Search for the cell housing the specified text and yield its [x, y] center coordinate. 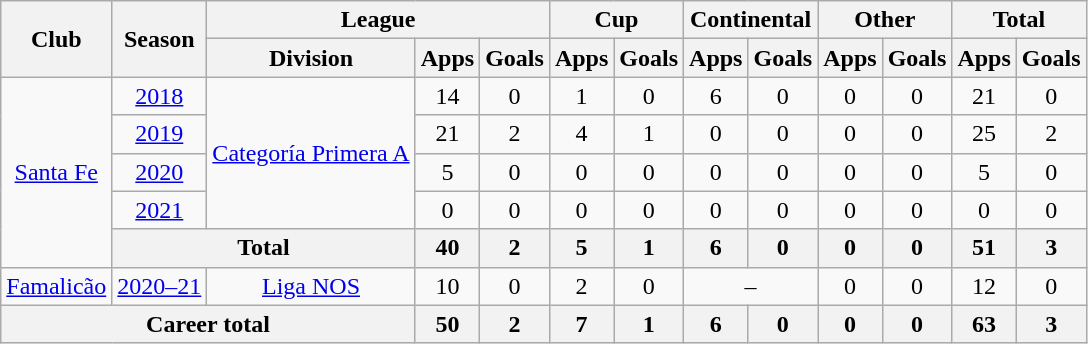
40 [447, 248]
2021 [160, 210]
Liga NOS [311, 286]
– [751, 286]
2020 [160, 172]
7 [581, 324]
50 [447, 324]
14 [447, 96]
Categoría Primera A [311, 153]
Continental [751, 20]
Career total [208, 324]
Division [311, 58]
4 [581, 134]
Club [56, 39]
2020–21 [160, 286]
2018 [160, 96]
25 [984, 134]
Other [885, 20]
51 [984, 248]
Cup [616, 20]
League [378, 20]
12 [984, 286]
2019 [160, 134]
10 [447, 286]
Santa Fe [56, 172]
Famalicão [56, 286]
Season [160, 39]
63 [984, 324]
